Return (X, Y) of the center of cell containing provided text 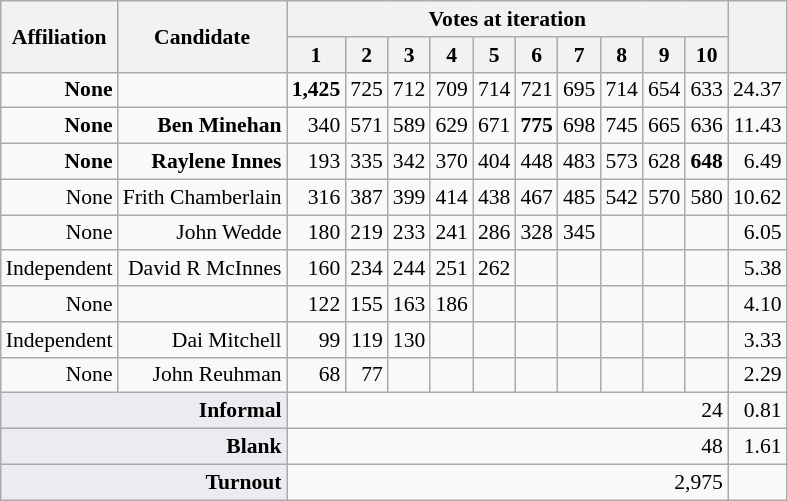
467 (536, 197)
712 (410, 90)
345 (580, 233)
122 (316, 304)
6 (536, 55)
725 (366, 90)
Raylene Innes (202, 162)
4.10 (758, 304)
10.62 (758, 197)
629 (452, 126)
1 (316, 55)
1,425 (316, 90)
775 (536, 126)
633 (706, 90)
5.38 (758, 269)
6.05 (758, 233)
671 (494, 126)
24.37 (758, 90)
695 (580, 90)
Turnout (144, 482)
3.33 (758, 340)
Votes at iteration (508, 19)
5 (494, 55)
698 (580, 126)
48 (508, 447)
654 (664, 90)
571 (366, 126)
1.61 (758, 447)
163 (410, 304)
483 (580, 162)
160 (316, 269)
665 (664, 126)
0.81 (758, 411)
340 (316, 126)
2 (366, 55)
2,975 (508, 482)
24 (508, 411)
335 (366, 162)
David R McInnes (202, 269)
Dai Mitchell (202, 340)
628 (664, 162)
580 (706, 197)
648 (706, 162)
414 (452, 197)
286 (494, 233)
316 (316, 197)
4 (452, 55)
Candidate (202, 36)
6.49 (758, 162)
234 (366, 269)
77 (366, 375)
9 (664, 55)
11.43 (758, 126)
193 (316, 162)
233 (410, 233)
Blank (144, 447)
542 (622, 197)
342 (410, 162)
155 (366, 304)
438 (494, 197)
485 (580, 197)
99 (316, 340)
573 (622, 162)
570 (664, 197)
244 (410, 269)
186 (452, 304)
399 (410, 197)
John Reuhman (202, 375)
219 (366, 233)
Informal (144, 411)
589 (410, 126)
10 (706, 55)
370 (452, 162)
241 (452, 233)
Affiliation (60, 36)
8 (622, 55)
3 (410, 55)
Ben Minehan (202, 126)
7 (580, 55)
636 (706, 126)
180 (316, 233)
251 (452, 269)
745 (622, 126)
2.29 (758, 375)
404 (494, 162)
328 (536, 233)
68 (316, 375)
709 (452, 90)
Frith Chamberlain (202, 197)
448 (536, 162)
387 (366, 197)
721 (536, 90)
119 (366, 340)
130 (410, 340)
262 (494, 269)
John Wedde (202, 233)
